Determine the [X, Y] coordinate at the center of the cell enclosing the given text.  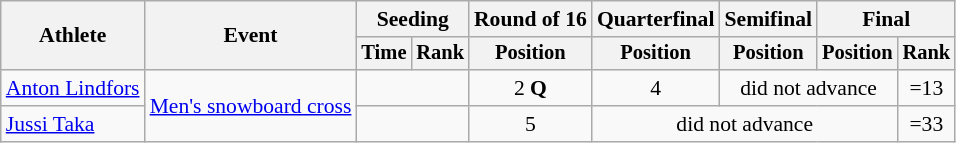
Event [251, 36]
=33 [927, 124]
Seeding [412, 19]
Jussi Taka [73, 124]
Time [384, 54]
Quarterfinal [656, 19]
4 [656, 88]
Semifinal [768, 19]
5 [530, 124]
Athlete [73, 36]
Final [886, 19]
Men's snowboard cross [251, 106]
=13 [927, 88]
Round of 16 [530, 19]
2 Q [530, 88]
Anton Lindfors [73, 88]
